Pinpoint the cell where the given text exists, returning its [x, y] midpoint coordinate. 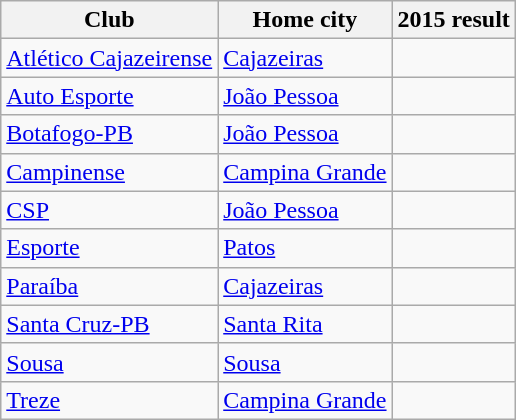
Paraíba [110, 286]
Botafogo-PB [110, 134]
Home city [305, 20]
2015 result [454, 20]
Santa Rita [305, 324]
Atlético Cajazeirense [110, 58]
Club [110, 20]
Patos [305, 248]
Auto Esporte [110, 96]
Santa Cruz-PB [110, 324]
Treze [110, 400]
Campinense [110, 172]
CSP [110, 210]
Esporte [110, 248]
